Output the (X, Y) coordinate of the center of the cell containing the given text.  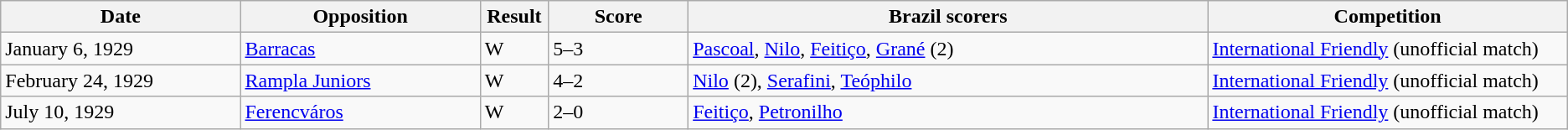
February 24, 1929 (121, 81)
July 10, 1929 (121, 112)
Ferencváros (360, 112)
Barracas (360, 49)
Pascoal, Nilo, Feitiço, Grané (2) (948, 49)
Rampla Juniors (360, 81)
4–2 (618, 81)
5–3 (618, 49)
Result (514, 17)
January 6, 1929 (121, 49)
Feitiço, Petronilho (948, 112)
Nilo (2), Serafini, Teóphilo (948, 81)
Date (121, 17)
Score (618, 17)
2–0 (618, 112)
Opposition (360, 17)
Brazil scorers (948, 17)
Competition (1387, 17)
